From the cell containing the given text, extract its center point as [X, Y] coordinate. 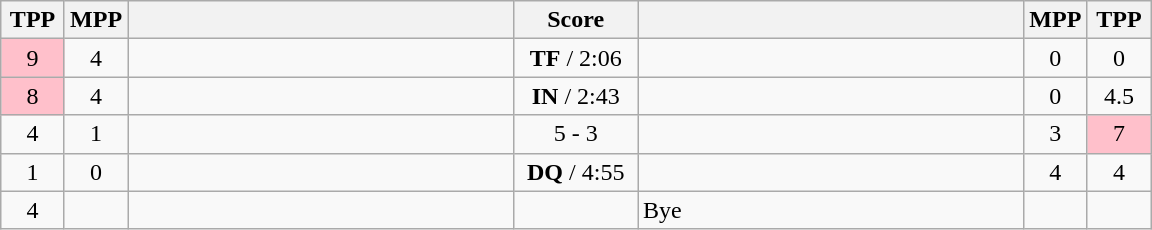
Bye [831, 210]
4.5 [1119, 96]
Score [576, 20]
DQ / 4:55 [576, 172]
IN / 2:43 [576, 96]
8 [33, 96]
7 [1119, 134]
TF / 2:06 [576, 58]
5 - 3 [576, 134]
9 [33, 58]
3 [1056, 134]
